Output the [X, Y] coordinate of the center of the cell containing the given text.  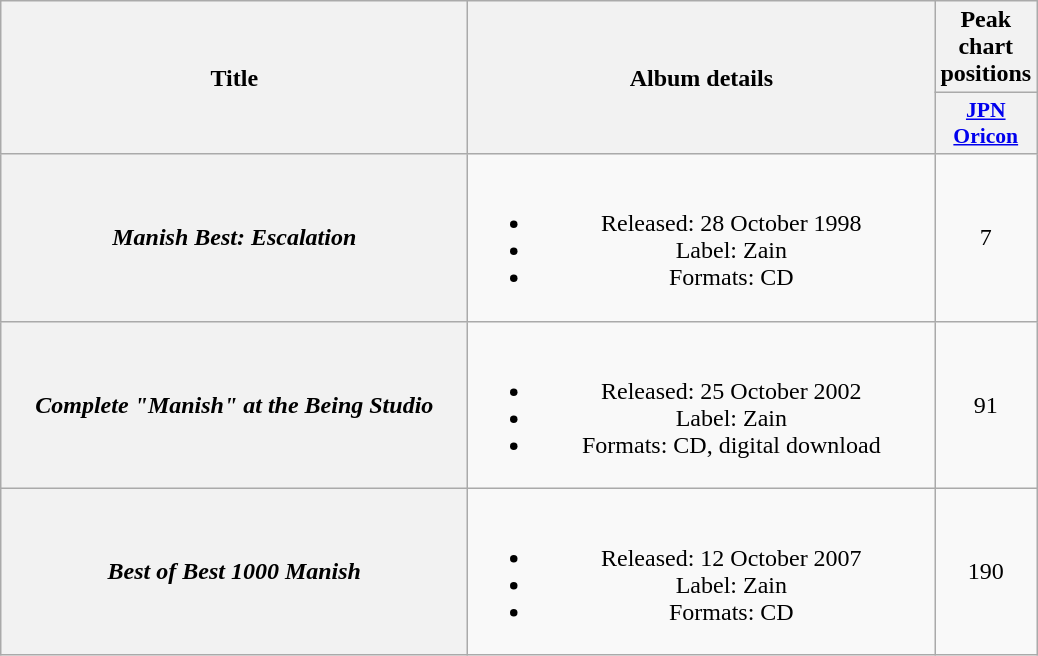
Released: 28 October 1998Label: ZainFormats: CD [702, 238]
Manish Best: Escalation [234, 238]
Best of Best 1000 Manish [234, 572]
JPNOricon [986, 124]
Released: 12 October 2007Label: ZainFormats: CD [702, 572]
Released: 25 October 2002Label: ZainFormats: CD, digital download [702, 404]
7 [986, 238]
190 [986, 572]
Title [234, 78]
Album details [702, 78]
Peak chart positions [986, 47]
91 [986, 404]
Complete "Manish" at the Being Studio [234, 404]
